Pinpoint the cell where the given text exists, returning its [X, Y] midpoint coordinate. 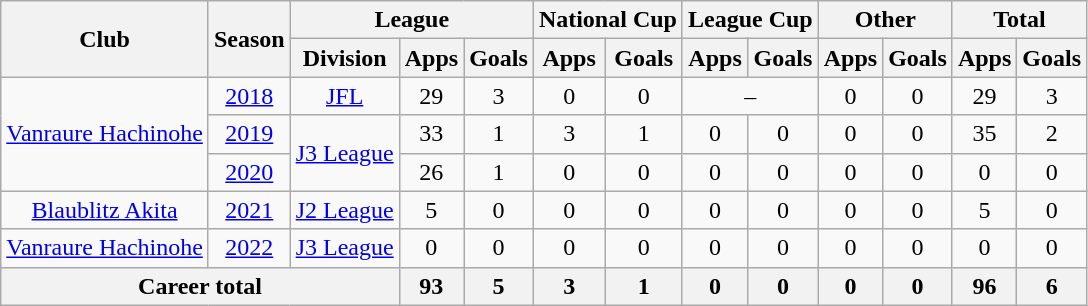
League Cup [750, 20]
2020 [249, 172]
2019 [249, 134]
96 [984, 286]
National Cup [608, 20]
35 [984, 134]
Total [1019, 20]
Club [105, 39]
Other [885, 20]
Career total [200, 286]
2 [1052, 134]
JFL [344, 96]
93 [431, 286]
– [750, 96]
33 [431, 134]
2022 [249, 248]
League [412, 20]
2018 [249, 96]
J2 League [344, 210]
Season [249, 39]
Blaublitz Akita [105, 210]
26 [431, 172]
2021 [249, 210]
Division [344, 58]
6 [1052, 286]
